Identify which cell holds the provided text, then report its (X, Y) central coordinate. 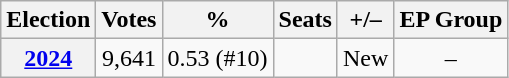
2024 (48, 58)
– (451, 58)
9,641 (129, 58)
Election (48, 20)
0.53 (#10) (218, 58)
EP Group (451, 20)
% (218, 20)
Votes (129, 20)
New (365, 58)
Seats (305, 20)
+/– (365, 20)
